Search for the cell housing the specified text and yield its (x, y) center coordinate. 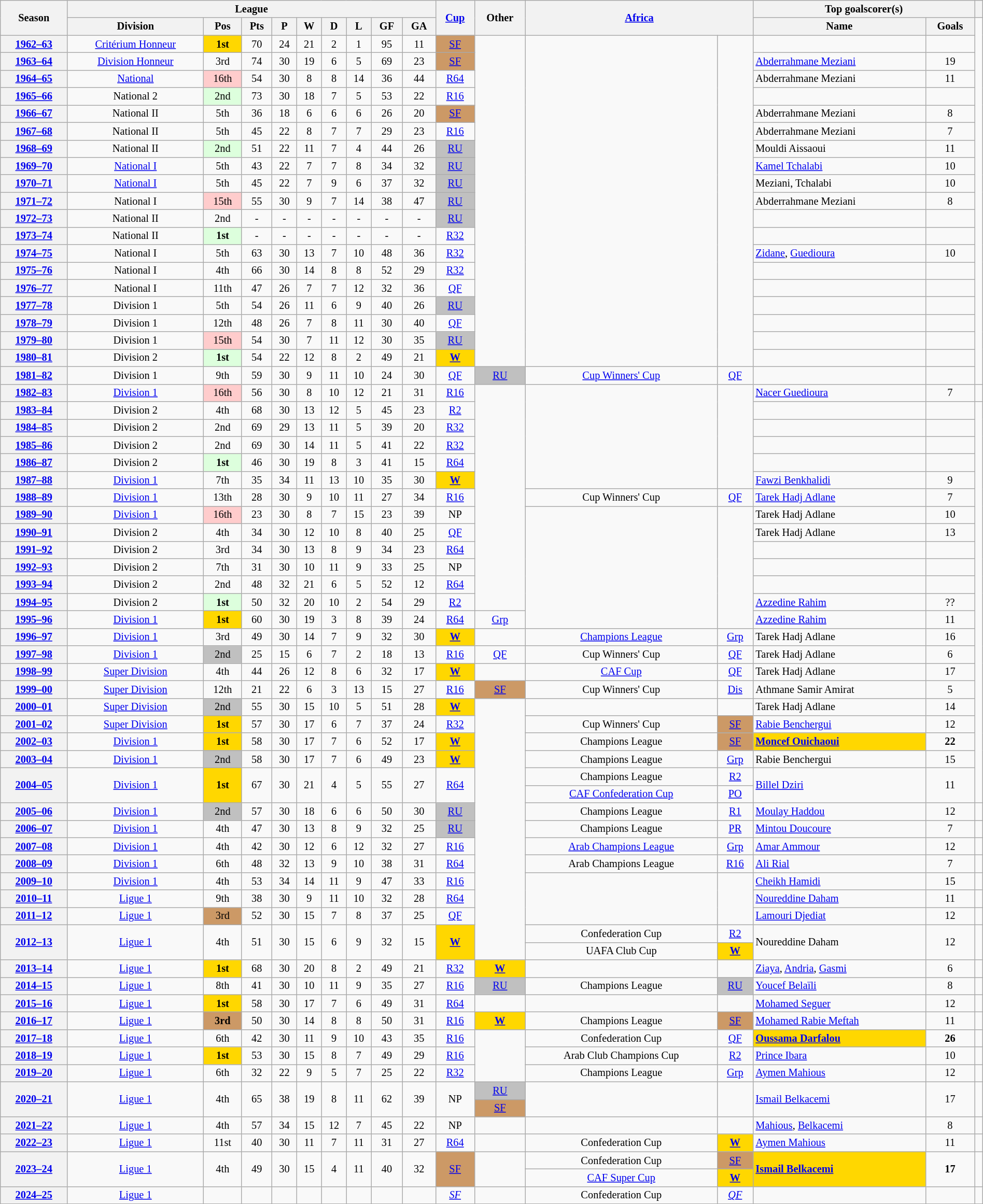
1968–69 (34, 149)
1988–89 (34, 498)
Mouldi Aissaoui (840, 149)
Oussama Darfalou (840, 1038)
1973–74 (34, 236)
Youcef Belaïli (840, 986)
1974–75 (34, 253)
Meziani, Tchalabi (840, 183)
1975–76 (34, 271)
1972–73 (34, 218)
CAF Cup (621, 672)
1989–90 (34, 515)
League (252, 9)
1981–82 (34, 375)
Moulay Haddou (840, 812)
13th (223, 498)
2013–14 (34, 968)
2007–08 (34, 846)
63 (257, 253)
Division Honneur (136, 61)
Name (840, 26)
Lamouri Djediat (840, 916)
1970–71 (34, 183)
1978–79 (34, 323)
GA (419, 26)
Pts (257, 26)
UAFA Club Cup (621, 951)
Mohamed Rabie Meftah (840, 1021)
46 (257, 462)
2010–11 (34, 899)
2016–17 (34, 1021)
2003–04 (34, 759)
Dis (735, 689)
1965–66 (34, 96)
Cup (455, 18)
16 (950, 637)
Kamel Tchalabi (840, 166)
1995–96 (34, 619)
1999–00 (34, 689)
67 (257, 785)
Mintou Doucoure (840, 829)
L (359, 26)
CAF Confederation Cup (621, 794)
62 (387, 1099)
1963–64 (34, 61)
2018–19 (34, 1056)
1991–92 (34, 550)
Billel Dziri (840, 785)
2020–21 (34, 1099)
2011–12 (34, 916)
R1 (735, 812)
2023–24 (34, 1169)
PR (735, 829)
Arab Club Champions Cup (621, 1056)
1976–77 (34, 288)
2022–23 (34, 1143)
74 (257, 61)
1969–70 (34, 166)
1982–83 (34, 393)
2008–09 (34, 864)
1977–78 (34, 305)
2002–03 (34, 742)
1986–87 (34, 462)
1998–99 (34, 672)
?? (950, 602)
2004–05 (34, 785)
1966–67 (34, 114)
11st (223, 1143)
59 (257, 375)
PO (735, 794)
National 2 (136, 96)
2006–07 (34, 829)
Critérium Honneur (136, 44)
1980–81 (34, 358)
1992–93 (34, 567)
1997–98 (34, 655)
2009–10 (34, 881)
1994–95 (34, 602)
National (136, 79)
GF (387, 26)
1967–68 (34, 131)
1964–65 (34, 79)
CAF Super Cup (621, 1178)
Fawzi Benkhalidi (840, 480)
1987–88 (34, 480)
2021–22 (34, 1125)
1985–86 (34, 445)
Season (34, 18)
2001–02 (34, 724)
2005–06 (34, 812)
11th (223, 288)
70 (257, 44)
Athmane Samir Amirat (840, 689)
1 (359, 44)
1984–85 (34, 428)
2012–13 (34, 942)
D (334, 26)
2024–25 (34, 1195)
2014–15 (34, 986)
1996–97 (34, 637)
1983–84 (34, 410)
2017–18 (34, 1038)
Division (136, 26)
Top goalscorer(s) (864, 9)
1971–72 (34, 201)
P (285, 26)
73 (257, 96)
1962–63 (34, 44)
1979–80 (34, 341)
Prince Ibara (840, 1056)
66 (257, 271)
2015–16 (34, 1003)
2000–01 (34, 707)
Ali Rial (840, 864)
65 (257, 1099)
2019–20 (34, 1073)
Other (500, 18)
Pos (223, 26)
Nacer Guedioura (840, 393)
56 (257, 393)
Ziaya, Andria, Gasmi (840, 968)
Moncef Ouichaoui (840, 742)
Cheikh Hamidi (840, 881)
95 (387, 44)
Mohamed Seguer (840, 1003)
60 (257, 619)
Amar Ammour (840, 846)
8th (223, 986)
Goals (950, 26)
Africa (639, 18)
1990–91 (34, 532)
1993–94 (34, 585)
Zidane, Guedioura (840, 253)
Mahious, Belkacemi (840, 1125)
